Search for the cell housing the specified text and yield its (x, y) center coordinate. 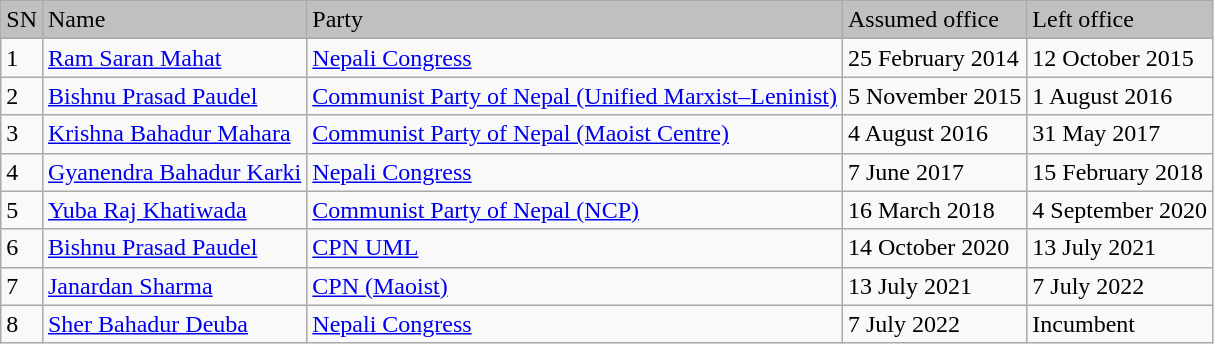
31 May 2017 (1120, 134)
16 March 2018 (934, 210)
Name (174, 20)
Communist Party of Nepal (Maoist Centre) (575, 134)
CPN UML (575, 248)
Assumed office (934, 20)
3 (22, 134)
Communist Party of Nepal (Unified Marxist–Leninist) (575, 96)
15 February 2018 (1120, 172)
1 (22, 58)
Janardan Sharma (174, 286)
25 February 2014 (934, 58)
Gyanendra Bahadur Karki (174, 172)
5 November 2015 (934, 96)
5 (22, 210)
7 June 2017 (934, 172)
4 September 2020 (1120, 210)
4 (22, 172)
8 (22, 324)
Incumbent (1120, 324)
7 (22, 286)
Left office (1120, 20)
CPN (Maoist) (575, 286)
2 (22, 96)
SN (22, 20)
Yuba Raj Khatiwada (174, 210)
Sher Bahadur Deuba (174, 324)
Party (575, 20)
6 (22, 248)
1 August 2016 (1120, 96)
12 October 2015 (1120, 58)
Communist Party of Nepal (NCP) (575, 210)
14 October 2020 (934, 248)
Ram Saran Mahat (174, 58)
4 August 2016 (934, 134)
Krishna Bahadur Mahara (174, 134)
